Locate the cell with the specified text and output its [x, y] center coordinate. 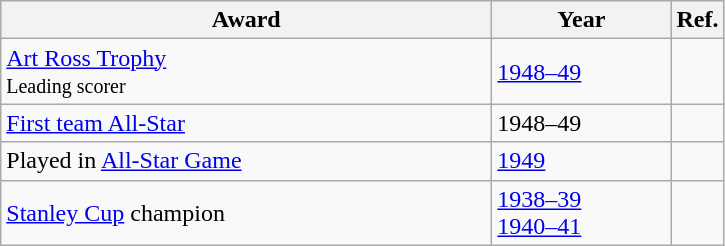
Ref. [698, 20]
Award [246, 20]
Stanley Cup champion [246, 212]
Year [582, 20]
1938–391940–41 [582, 212]
First team All-Star [246, 123]
1949 [582, 161]
Played in All-Star Game [246, 161]
Art Ross TrophyLeading scorer [246, 72]
